Provide the (x, y) coordinate of the cell's center where the given text is located.  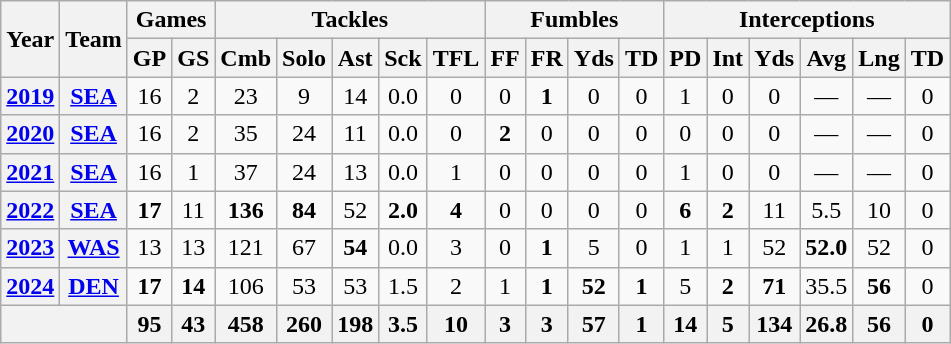
2020 (30, 134)
71 (774, 286)
Ast (356, 58)
Solo (304, 58)
Lng (879, 58)
52.0 (826, 248)
FF (505, 58)
37 (246, 172)
26.8 (826, 324)
WAS (94, 248)
Year (30, 39)
GP (149, 58)
Interceptions (807, 20)
198 (356, 324)
FR (546, 58)
23 (246, 96)
121 (246, 248)
57 (594, 324)
458 (246, 324)
35 (246, 134)
35.5 (826, 286)
2019 (30, 96)
Sck (403, 58)
Games (170, 20)
2022 (30, 210)
Team (94, 39)
Fumbles (574, 20)
DEN (94, 286)
2021 (30, 172)
4 (456, 210)
54 (356, 248)
106 (246, 286)
134 (774, 324)
9 (304, 96)
260 (304, 324)
43 (194, 324)
Int (728, 58)
84 (304, 210)
1.5 (403, 286)
136 (246, 210)
5.5 (826, 210)
2.0 (403, 210)
PD (686, 58)
TFL (456, 58)
95 (149, 324)
Tackles (350, 20)
2024 (30, 286)
3.5 (403, 324)
Cmb (246, 58)
6 (686, 210)
Avg (826, 58)
GS (194, 58)
67 (304, 248)
2023 (30, 248)
